Capture the cell that displays the provided text and extract its [x, y] central coordinate. 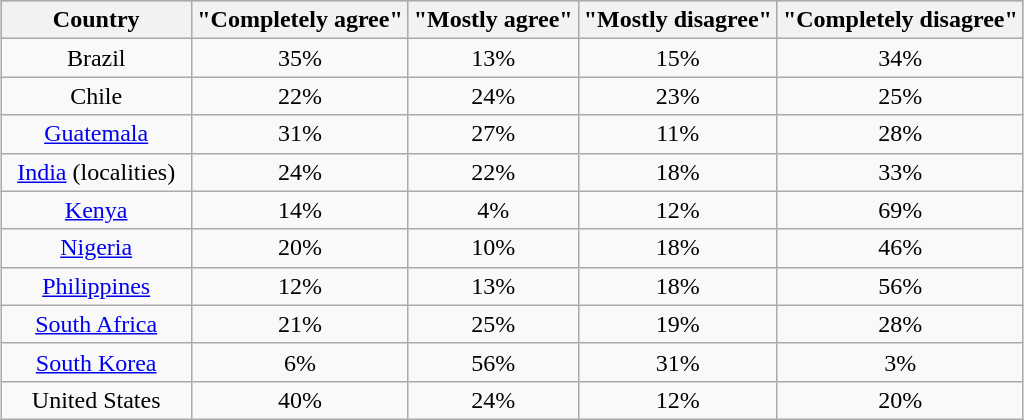
10% [493, 248]
Philippines [96, 286]
South Africa [96, 324]
"Mostly disagree" [678, 20]
Country [96, 20]
3% [900, 362]
40% [300, 400]
27% [493, 134]
23% [678, 96]
6% [300, 362]
"Mostly agree" [493, 20]
46% [900, 248]
35% [300, 58]
15% [678, 58]
Nigeria [96, 248]
South Korea [96, 362]
Guatemala [96, 134]
11% [678, 134]
34% [900, 58]
33% [900, 172]
"Completely agree" [300, 20]
United States [96, 400]
69% [900, 210]
Kenya [96, 210]
India (localities) [96, 172]
4% [493, 210]
Chile [96, 96]
14% [300, 210]
21% [300, 324]
Brazil [96, 58]
19% [678, 324]
"Completely disagree" [900, 20]
